Return (x, y) of the center of cell containing provided text 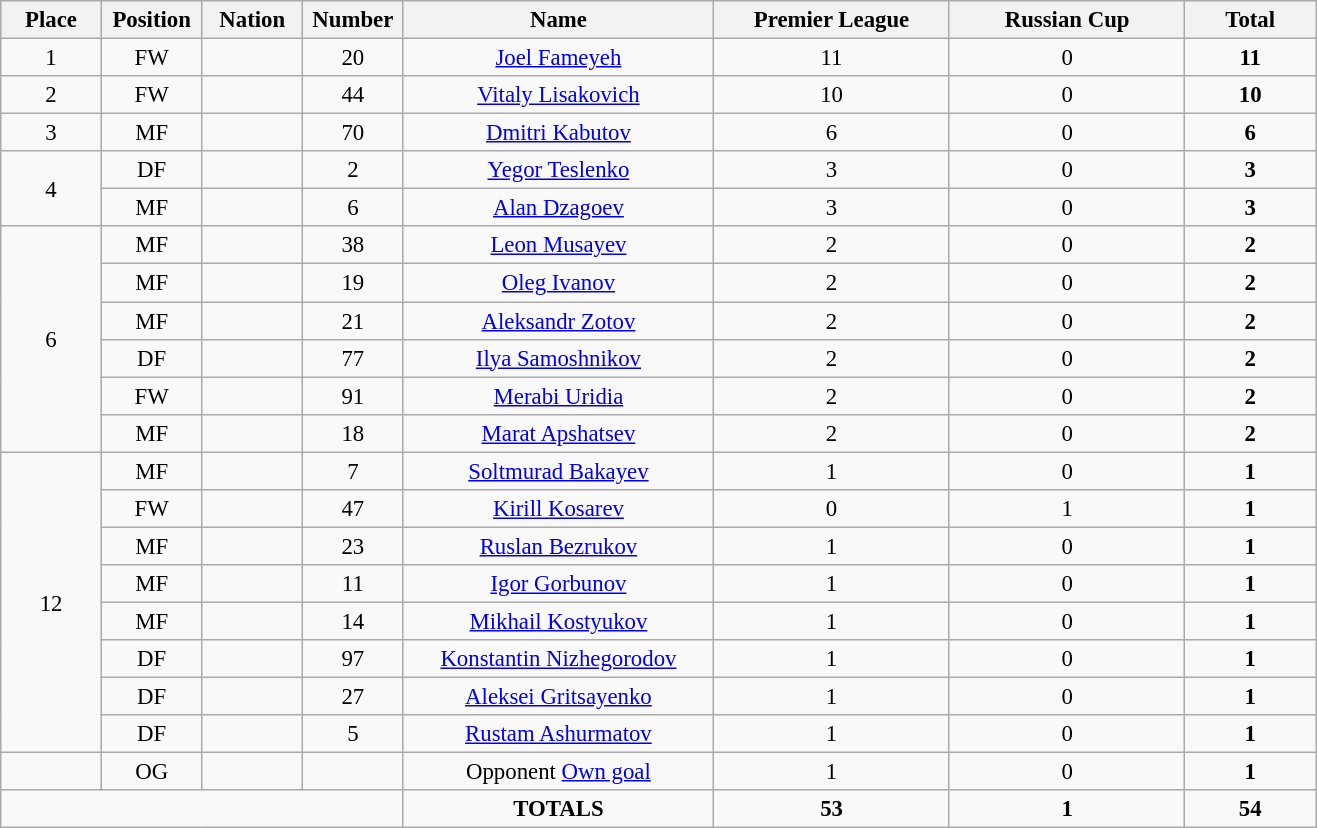
Ilya Samoshnikov (558, 358)
Konstantin Nizhegorodov (558, 659)
38 (354, 245)
5 (354, 734)
Leon Musayev (558, 245)
47 (354, 509)
20 (354, 58)
Kirill Kosarev (558, 509)
4 (52, 188)
53 (832, 809)
Name (558, 20)
7 (354, 471)
Place (52, 20)
Ruslan Bezrukov (558, 546)
TOTALS (558, 809)
Total (1250, 20)
OG (152, 772)
Yegor Teslenko (558, 170)
Aleksei Gritsayenko (558, 697)
Mikhail Kostyukov (558, 621)
70 (354, 133)
Russian Cup (1067, 20)
23 (354, 546)
Marat Apshatsev (558, 433)
Igor Gorbunov (558, 584)
12 (52, 602)
Joel Fameyeh (558, 58)
77 (354, 358)
Vitaly Lisakovich (558, 95)
54 (1250, 809)
44 (354, 95)
Alan Dzagoev (558, 208)
Oleg Ivanov (558, 283)
Rustam Ashurmatov (558, 734)
Soltmurad Bakayev (558, 471)
19 (354, 283)
97 (354, 659)
27 (354, 697)
Premier League (832, 20)
91 (354, 396)
Number (354, 20)
Nation (252, 20)
Dmitri Kabutov (558, 133)
Aleksandr Zotov (558, 321)
Merabi Uridia (558, 396)
Position (152, 20)
Opponent Own goal (558, 772)
18 (354, 433)
14 (354, 621)
21 (354, 321)
